For the text-containing cell, return its midpoint in [x, y] coordinate format. 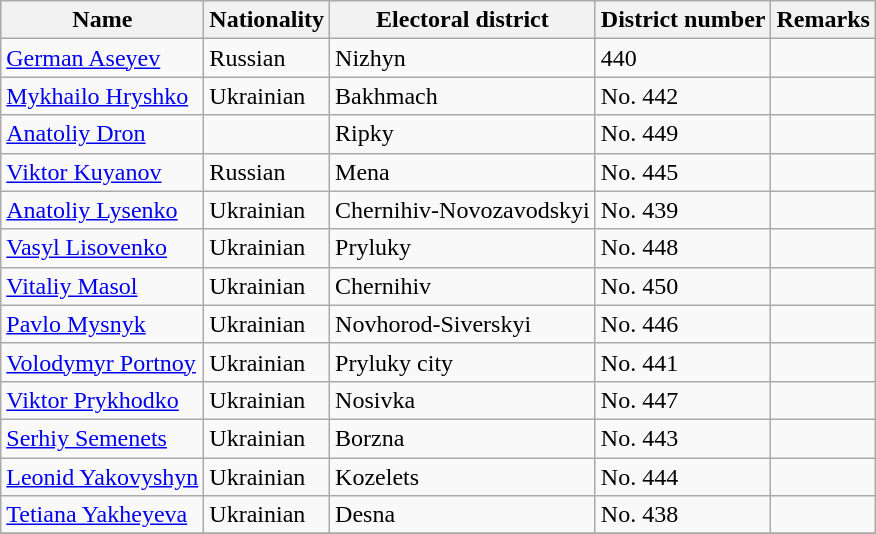
No. 449 [683, 134]
District number [683, 20]
440 [683, 58]
Mena [463, 172]
Nationality [267, 20]
Ripky [463, 134]
Pryluky [463, 248]
Electoral district [463, 20]
Viktor Prykhodko [102, 400]
Novhorod-Siverskyi [463, 324]
Pryluky city [463, 362]
Anatoliy Dron [102, 134]
No. 446 [683, 324]
Pavlo Mysnyk [102, 324]
Chernihiv [463, 286]
No. 439 [683, 210]
Tetiana Yakheyeva [102, 515]
No. 450 [683, 286]
No. 448 [683, 248]
Viktor Kuyanov [102, 172]
Chernihiv-Novozavodskyi [463, 210]
Desna [463, 515]
No. 445 [683, 172]
No. 442 [683, 96]
Anatoliy Lysenko [102, 210]
Leonid Yakovyshyn [102, 477]
Name [102, 20]
Serhiy Semenets [102, 438]
Borzna [463, 438]
Vitaliy Masol [102, 286]
Remarks [823, 20]
No. 443 [683, 438]
Vasyl Lisovenko [102, 248]
Nizhyn [463, 58]
No. 441 [683, 362]
Bakhmach [463, 96]
No. 447 [683, 400]
Kozelets [463, 477]
German Aseyev [102, 58]
No. 438 [683, 515]
Mykhailo Hryshko [102, 96]
No. 444 [683, 477]
Volodymyr Portnoy [102, 362]
Nosivka [463, 400]
